Output the (X, Y) coordinate of the center of the cell containing the given text.  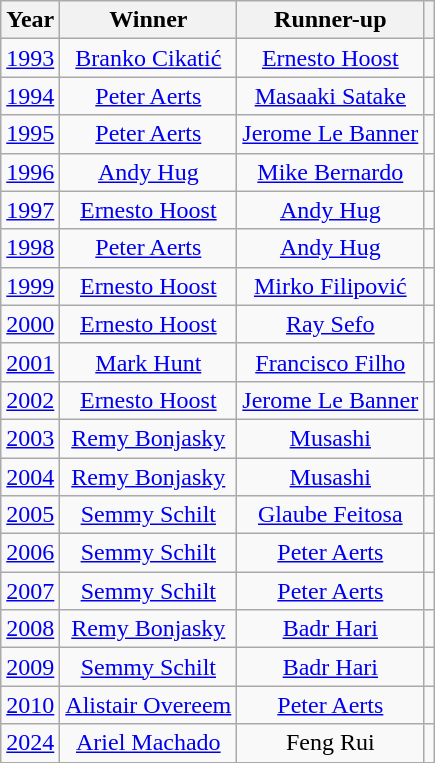
2003 (30, 438)
2024 (30, 743)
2006 (30, 553)
1996 (30, 172)
Glaube Feitosa (330, 515)
Mike Bernardo (330, 172)
Mirko Filipović (330, 286)
Runner-up (330, 20)
Winner (148, 20)
2005 (30, 515)
Year (30, 20)
1998 (30, 248)
2001 (30, 362)
Alistair Overeem (148, 705)
2004 (30, 477)
Ariel Machado (148, 743)
Branko Cikatić (148, 58)
2007 (30, 591)
2009 (30, 667)
1995 (30, 134)
Masaaki Satake (330, 96)
2010 (30, 705)
1993 (30, 58)
2008 (30, 629)
Ray Sefo (330, 324)
Feng Rui (330, 743)
1999 (30, 286)
1994 (30, 96)
1997 (30, 210)
2002 (30, 400)
2000 (30, 324)
Francisco Filho (330, 362)
Mark Hunt (148, 362)
